Search for the cell housing the specified text and yield its [X, Y] center coordinate. 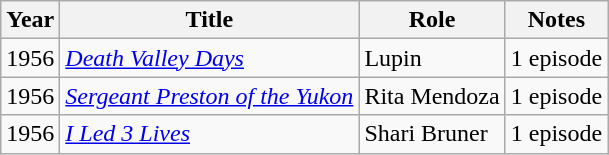
Lupin [432, 58]
I Led 3 Lives [210, 134]
Title [210, 20]
Rita Mendoza [432, 96]
Notes [556, 20]
Death Valley Days [210, 58]
Shari Bruner [432, 134]
Role [432, 20]
Year [30, 20]
Sergeant Preston of the Yukon [210, 96]
